Detect which cell encompasses the target text, then output its (X, Y) center coordinate. 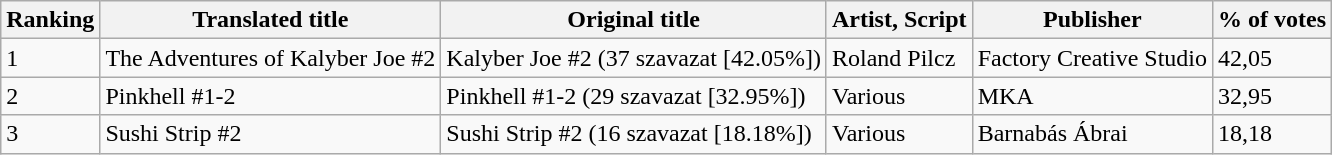
32,95 (1272, 96)
Sushi Strip #2 (270, 134)
Translated title (270, 20)
Roland Pilcz (899, 58)
2 (50, 96)
Barnabás Ábrai (1092, 134)
Kalyber Joe #2 (37 szavazat [42.05%]) (634, 58)
MKA (1092, 96)
Ranking (50, 20)
% of votes (1272, 20)
1 (50, 58)
Publisher (1092, 20)
The Adventures of Kalyber Joe #2 (270, 58)
Pinkhell #1-2 (29 szavazat [32.95%]) (634, 96)
Artist, Script (899, 20)
Sushi Strip #2 (16 szavazat [18.18%]) (634, 134)
3 (50, 134)
18,18 (1272, 134)
42,05 (1272, 58)
Factory Creative Studio (1092, 58)
Pinkhell #1-2 (270, 96)
Original title (634, 20)
